Determine the [X, Y] coordinate at the center of the cell enclosing the given text.  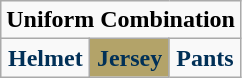
Pants [204, 58]
Jersey [130, 58]
Uniform Combination [121, 20]
Helmet [46, 58]
